Determine the [X, Y] coordinate at the center of the cell enclosing the given text.  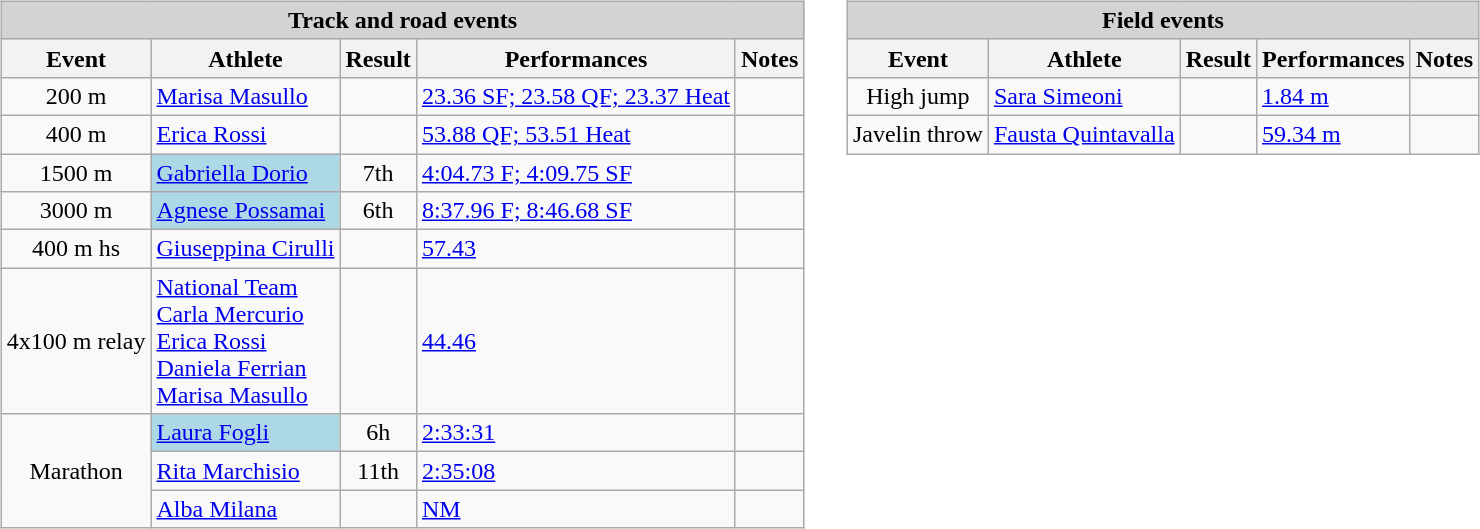
Agnese Possamai [246, 211]
Sara Simeoni [1084, 96]
400 m hs [76, 249]
2:33:31 [576, 433]
8:37.96 F; 8:46.68 SF [576, 211]
53.88 QF; 53.51 Heat [576, 134]
Marathon [76, 471]
6th [378, 211]
Field events [1162, 20]
4x100 m relay [76, 341]
7th [378, 173]
High jump [918, 96]
59.34 m [1334, 134]
Javelin throw [918, 134]
Track and road events [402, 20]
6h [378, 433]
44.46 [576, 341]
National TeamCarla MercurioErica RossiDaniela FerrianMarisa Masullo [246, 341]
11th [378, 471]
1500 m [76, 173]
400 m [76, 134]
2:35:08 [576, 471]
NM [576, 509]
3000 m [76, 211]
23.36 SF; 23.58 QF; 23.37 Heat [576, 96]
Laura Fogli [246, 433]
Alba Milana [246, 509]
Gabriella Dorio [246, 173]
Marisa Masullo [246, 96]
Fausta Quintavalla [1084, 134]
200 m [76, 96]
57.43 [576, 249]
Erica Rossi [246, 134]
Giuseppina Cirulli [246, 249]
1.84 m [1334, 96]
4:04.73 F; 4:09.75 SF [576, 173]
Rita Marchisio [246, 471]
